Capture the cell that displays the provided text and extract its (X, Y) central coordinate. 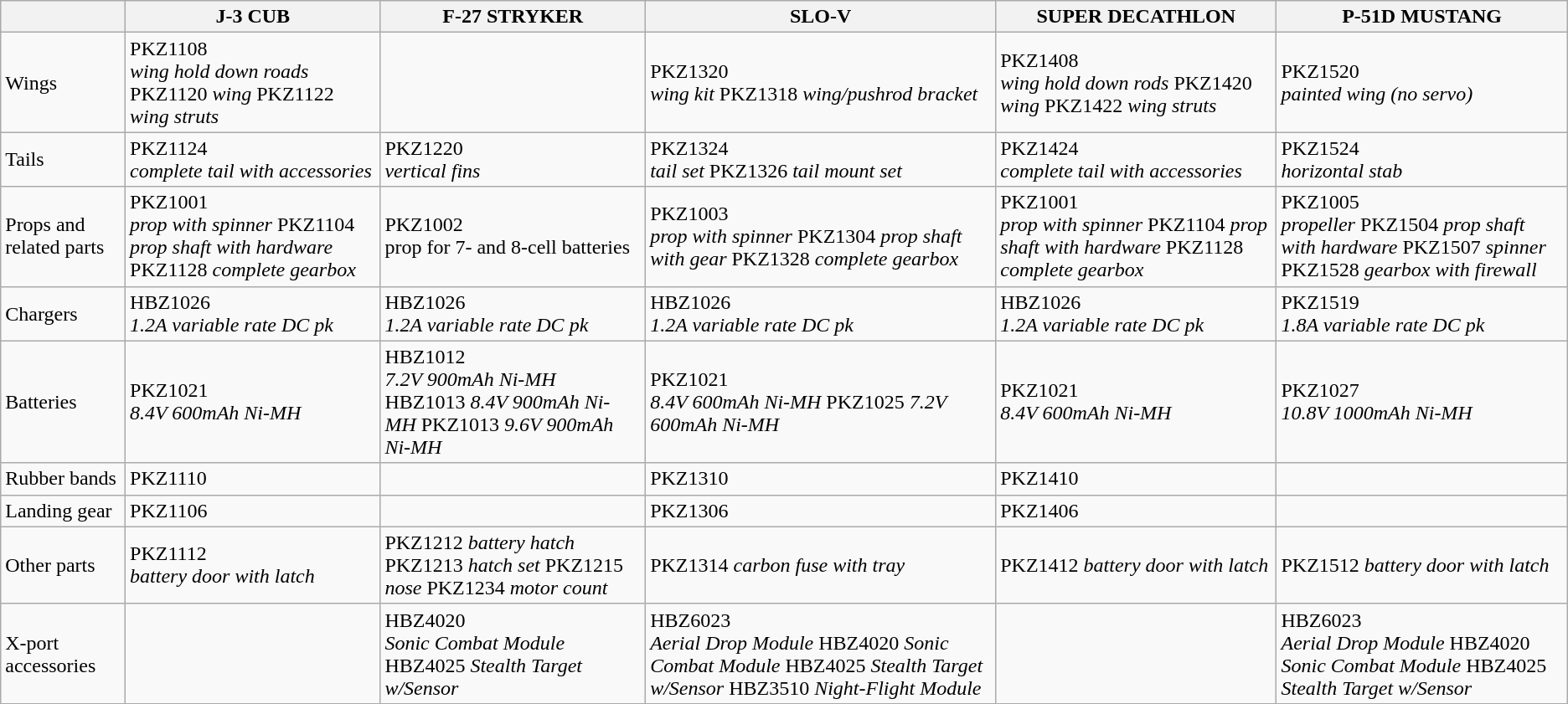
J-3 CUB (253, 17)
PKZ102710.8V 1000mAh Ni-MH (1422, 402)
Tails (64, 159)
PKZ15191.8A variable rate DC pk (1422, 313)
Rubber bands (64, 479)
PKZ1324tail set PKZ1326 tail mount set (821, 159)
PKZ1212 battery hatchPKZ1213 hatch set PKZ1215 nose PKZ1234 motor count (513, 565)
PKZ1003prop with spinner PKZ1304 prop shaft with gear PKZ1328 complete gearbox (821, 236)
PKZ1320wing kit PKZ1318 wing/pushrod bracket (821, 82)
X-port accessories (64, 653)
PKZ1002prop for 7- and 8-cell batteries (513, 236)
PKZ1220vertical fins (513, 159)
P-51D MUSTANG (1422, 17)
PKZ1410 (1136, 479)
Other parts (64, 565)
HBZ10127.2V 900mAh Ni-MH HBZ1013 8.4V 900mAh Ni-MH PKZ1013 9.6V 900mAh Ni-MH (513, 402)
SUPER DECATHLON (1136, 17)
HBZ6023Aerial Drop Module HBZ4020 Sonic Combat Module HBZ4025 Stealth Target w/Sensor (1422, 653)
PKZ1520painted wing (no servo) (1422, 82)
HBZ6023Aerial Drop Module HBZ4020 Sonic Combat Module HBZ4025 Stealth Target w/Sensor HBZ3510 Night-Flight Module (821, 653)
HBZ4020Sonic Combat Module HBZ4025 Stealth Target w/Sensor (513, 653)
PKZ1306 (821, 511)
PKZ1424complete tail with accessories (1136, 159)
PKZ1406 (1136, 511)
PKZ10218.4V 600mAh Ni-MH PKZ1025 7.2V 600mAh Ni-MH (821, 402)
PKZ1314 carbon fuse with tray (821, 565)
PKZ1005propeller PKZ1504 prop shaft with hardware PKZ1507 spinner PKZ1528 gearbox with firewall (1422, 236)
PKZ1124complete tail with accessories (253, 159)
PKZ1408wing hold down rods PKZ1420 wing PKZ1422 wing struts (1136, 82)
PKZ1112battery door with latch (253, 565)
Chargers (64, 313)
PKZ1512 battery door with latch (1422, 565)
SLO-V (821, 17)
Landing gear (64, 511)
Batteries (64, 402)
PKZ1110 (253, 479)
F-27 STRYKER (513, 17)
PKZ1106 (253, 511)
Props and related parts (64, 236)
PKZ1412 battery door with latch (1136, 565)
PKZ1524horizontal stab (1422, 159)
Wings (64, 82)
PKZ1108wing hold down roads PKZ1120 wing PKZ1122 wing struts (253, 82)
PKZ1310 (821, 479)
